Pinpoint the cell where the given text exists, returning its [X, Y] midpoint coordinate. 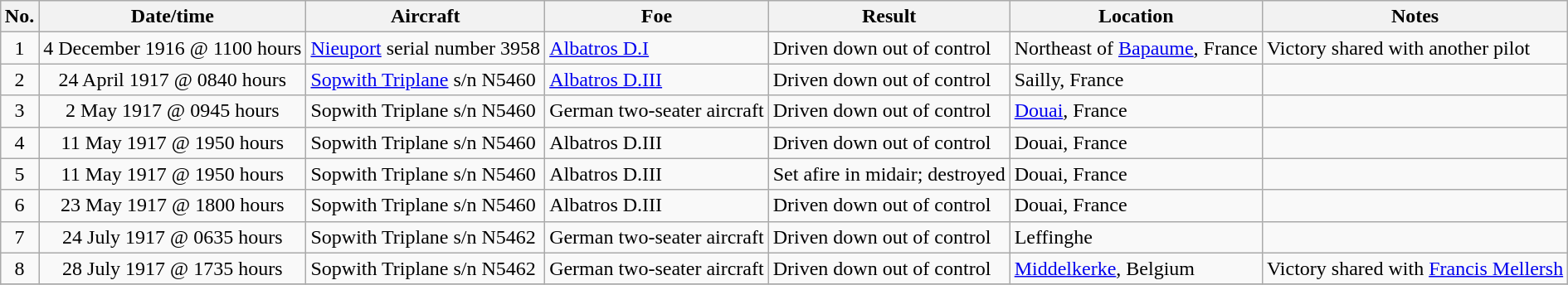
Notes [1415, 17]
Albatros D.I [657, 48]
7 [19, 237]
Northeast of Bapaume, France [1136, 48]
Aircraft [426, 17]
23 May 1917 @ 1800 hours [173, 205]
4 December 1916 @ 1100 hours [173, 48]
5 [19, 174]
2 [19, 80]
24 April 1917 @ 0840 hours [173, 80]
Nieuport serial number 3958 [426, 48]
No. [19, 17]
24 July 1917 @ 0635 hours [173, 237]
Location [1136, 17]
1 [19, 48]
Set afire in midair; destroyed [889, 174]
Result [889, 17]
Foe [657, 17]
2 May 1917 @ 0945 hours [173, 111]
Date/time [173, 17]
28 July 1917 @ 1735 hours [173, 268]
Middelkerke, Belgium [1136, 268]
Victory shared with Francis Mellersh [1415, 268]
4 [19, 142]
8 [19, 268]
6 [19, 205]
Leffinghe [1136, 237]
Victory shared with another pilot [1415, 48]
Sailly, France [1136, 80]
3 [19, 111]
